From the cell containing the given text, extract its center point as [X, Y] coordinate. 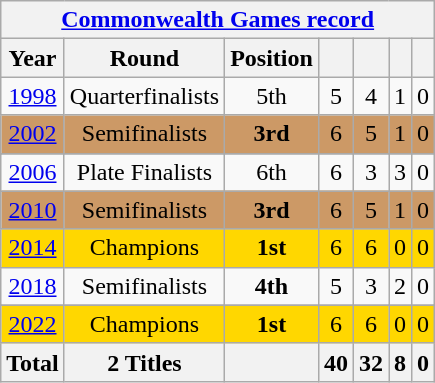
Quarterfinalists [144, 96]
6th [272, 172]
40 [336, 362]
8 [400, 362]
1998 [33, 96]
2 [400, 286]
2010 [33, 210]
Year [33, 58]
Round [144, 58]
32 [370, 362]
2022 [33, 324]
2006 [33, 172]
2014 [33, 248]
Position [272, 58]
4th [272, 286]
2018 [33, 286]
5th [272, 96]
Total [33, 362]
Commonwealth Games record [218, 20]
4 [370, 96]
2002 [33, 134]
2 Titles [144, 362]
Plate Finalists [144, 172]
